Output the [x, y] coordinate of the center of the cell containing the given text.  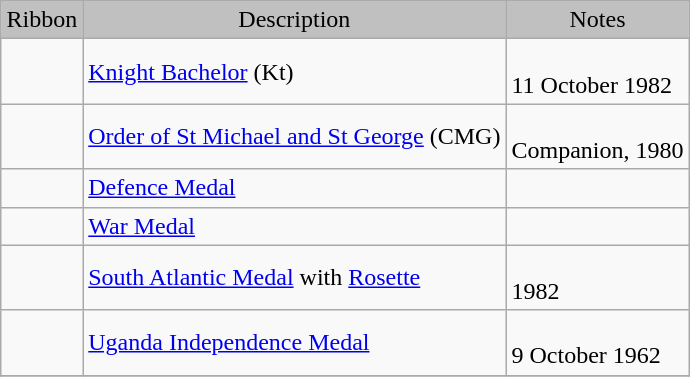
Companion, 1980 [598, 136]
Notes [598, 20]
Description [294, 20]
Ribbon [42, 20]
Knight Bachelor (Kt) [294, 72]
Defence Medal [294, 188]
Order of St Michael and St George (CMG) [294, 136]
War Medal [294, 226]
1982 [598, 278]
9 October 1962 [598, 342]
South Atlantic Medal with Rosette [294, 278]
11 October 1982 [598, 72]
Uganda Independence Medal [294, 342]
